Return (X, Y) of the center of cell containing provided text 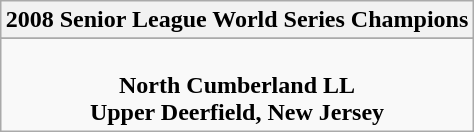
North Cumberland LL Upper Deerfield, New Jersey (237, 85)
2008 Senior League World Series Champions (237, 20)
